Provide the (x, y) coordinate of the cell's center where the given text is located.  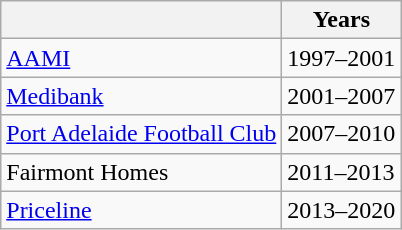
Port Adelaide Football Club (142, 134)
1997–2001 (342, 58)
Priceline (142, 210)
2001–2007 (342, 96)
Years (342, 20)
Medibank (142, 96)
Fairmont Homes (142, 172)
2013–2020 (342, 210)
2007–2010 (342, 134)
AAMI (142, 58)
2011–2013 (342, 172)
